Find where the given text appears and provide that cell's center as [X, Y] coordinate. 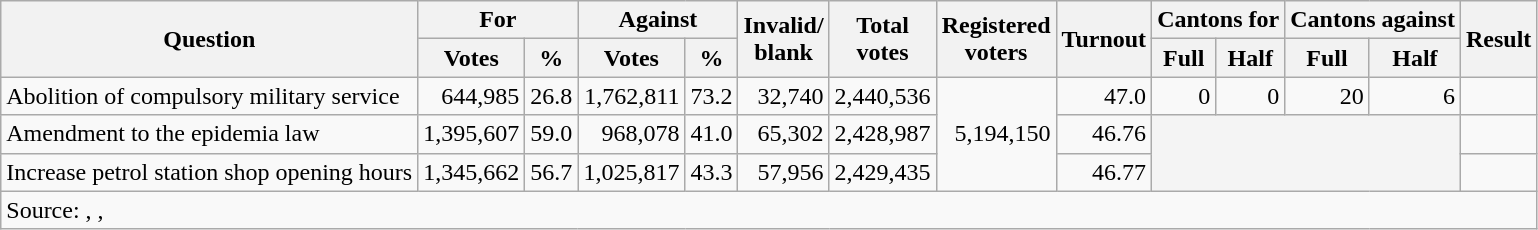
Turnout [1104, 39]
46.77 [1104, 172]
26.8 [552, 96]
1,762,811 [632, 96]
For [498, 20]
644,985 [472, 96]
1,395,607 [472, 134]
2,429,435 [882, 172]
968,078 [632, 134]
2,440,536 [882, 96]
57,956 [784, 172]
59.0 [552, 134]
Totalvotes [882, 39]
1,025,817 [632, 172]
Registeredvoters [996, 39]
Question [210, 39]
6 [1414, 96]
2,428,987 [882, 134]
Amendment to the epidemia law [210, 134]
41.0 [712, 134]
5,194,150 [996, 134]
1,345,662 [472, 172]
Abolition of compulsory military service [210, 96]
56.7 [552, 172]
47.0 [1104, 96]
Invalid/blank [784, 39]
Increase petrol station shop opening hours [210, 172]
Cantons for [1218, 20]
46.76 [1104, 134]
Against [658, 20]
20 [1328, 96]
65,302 [784, 134]
Source: , , [769, 210]
73.2 [712, 96]
32,740 [784, 96]
Cantons against [1373, 20]
Result [1498, 39]
43.3 [712, 172]
